Extract the [x, y] coordinate from the center of the cell holding the provided text.  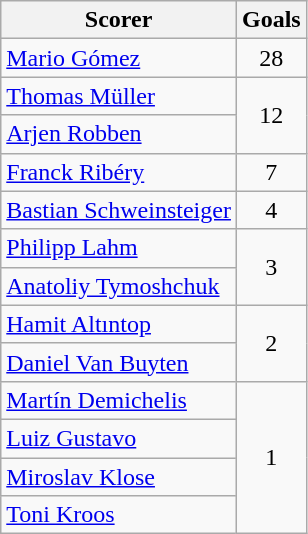
3 [271, 267]
12 [271, 115]
1 [271, 457]
Franck Ribéry [119, 172]
Toni Kroos [119, 515]
Martín Demichelis [119, 400]
Scorer [119, 20]
2 [271, 343]
Philipp Lahm [119, 248]
Daniel Van Buyten [119, 362]
Bastian Schweinsteiger [119, 210]
Anatoliy Tymoshchuk [119, 286]
4 [271, 210]
Thomas Müller [119, 96]
Mario Gómez [119, 58]
Hamit Altıntop [119, 324]
28 [271, 58]
Luiz Gustavo [119, 438]
Miroslav Klose [119, 477]
Arjen Robben [119, 134]
Goals [271, 20]
7 [271, 172]
